For the text-containing cell, return its midpoint in (X, Y) coordinate format. 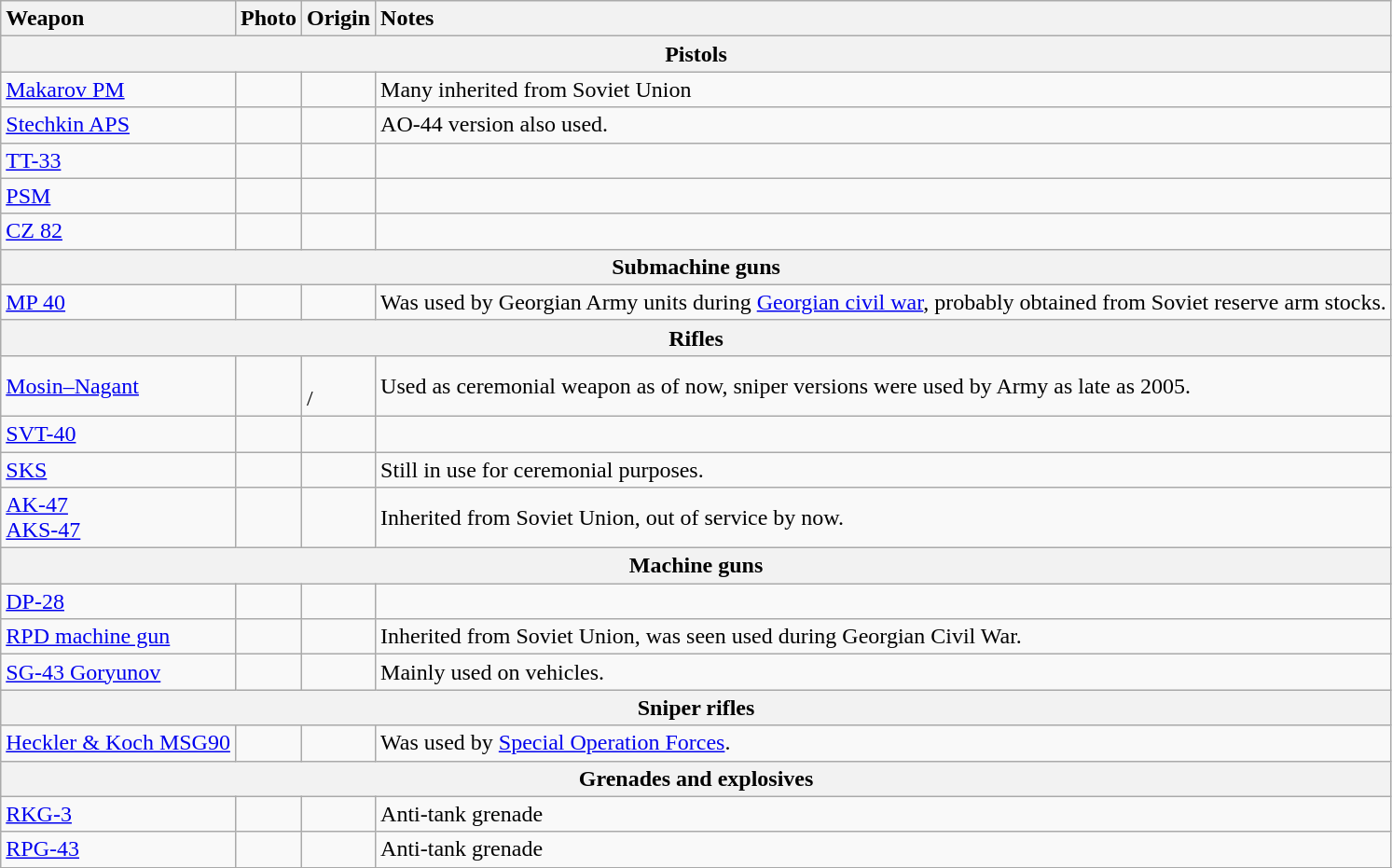
Stechkin APS (118, 125)
CZ 82 (118, 231)
Inherited from Soviet Union, was seen used during Georgian Civil War. (884, 637)
Submachine guns (696, 267)
Mainly used on vehicles. (884, 672)
Makarov PM (118, 90)
/ (339, 386)
Photo (269, 19)
SKS (118, 469)
Origin (339, 19)
Rifles (696, 338)
TT-33 (118, 160)
MP 40 (118, 302)
Inherited from Soviet Union, out of service by now. (884, 518)
Was used by Georgian Army units during Georgian civil war, probably obtained from Soviet reserve arm stocks. (884, 302)
Was used by Special Operation Forces. (884, 743)
PSM (118, 196)
Pistols (696, 54)
Still in use for ceremonial purposes. (884, 469)
Sniper rifles (696, 708)
DP-28 (118, 601)
Mosin–Nagant (118, 386)
Grenades and explosives (696, 778)
AK-47AKS-47 (118, 518)
Heckler & Koch MSG90 (118, 743)
SVT-40 (118, 434)
RPG-43 (118, 849)
RPD machine gun (118, 637)
Many inherited from Soviet Union (884, 90)
Notes (884, 19)
SG-43 Goryunov (118, 672)
Weapon (118, 19)
Machine guns (696, 566)
Used as ceremonial weapon as of now, sniper versions were used by Army as late as 2005. (884, 386)
RKG-3 (118, 814)
AO-44 version also used. (884, 125)
